Pinpoint the cell where the given text exists, returning its [X, Y] midpoint coordinate. 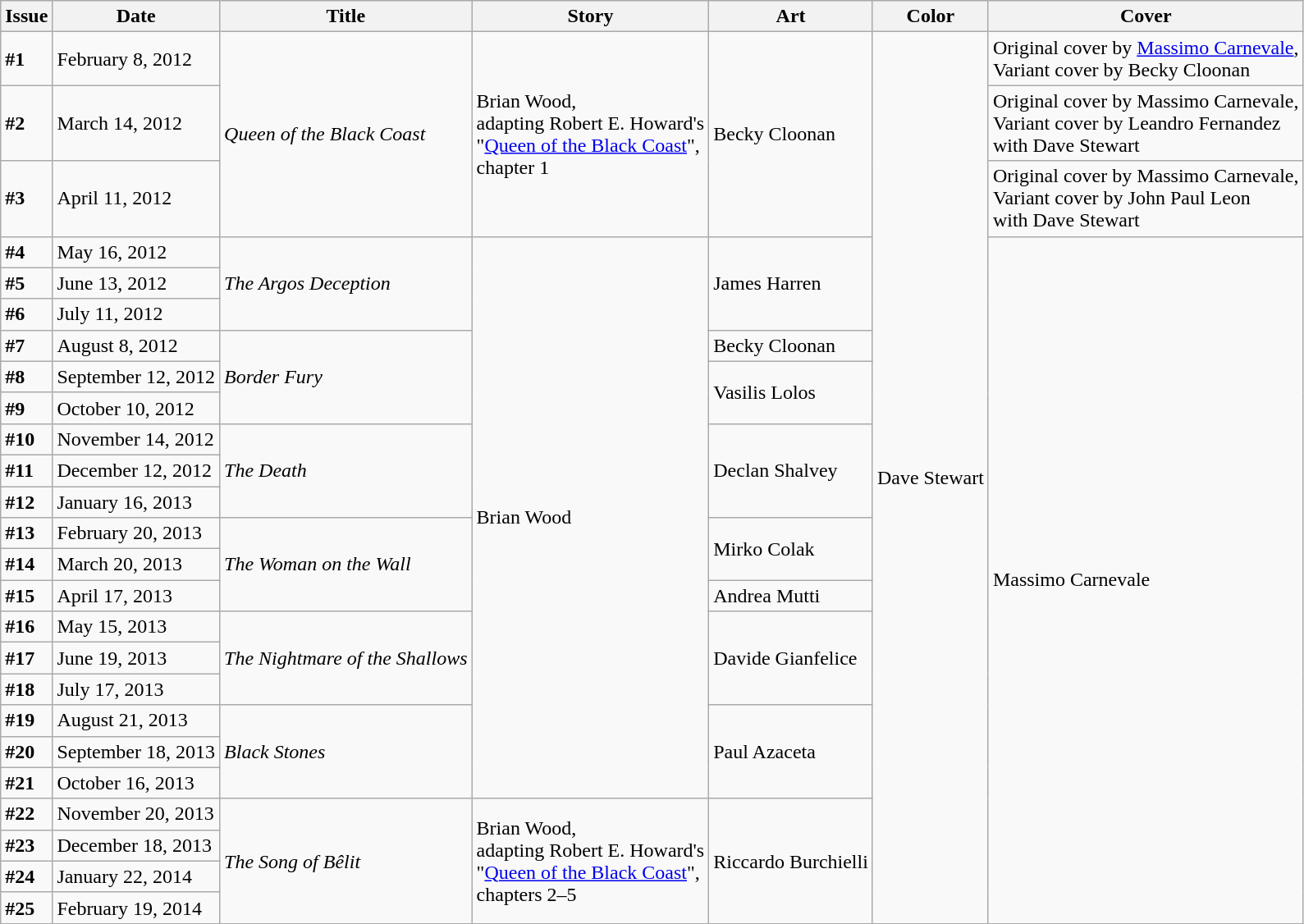
#1 [26, 59]
#17 [26, 658]
February 20, 2013 [136, 533]
#21 [26, 783]
#20 [26, 752]
Date [136, 16]
Declan Shalvey [791, 470]
November 14, 2012 [136, 439]
March 20, 2013 [136, 565]
#3 [26, 199]
May 15, 2013 [136, 627]
April 11, 2012 [136, 199]
Vasilis Lolos [791, 392]
Brian Wood,adapting Robert E. Howard's"Queen of the Black Coast", chapters 2–5 [591, 861]
Queen of the Black Coast [346, 135]
#5 [26, 283]
November 20, 2013 [136, 814]
Border Fury [346, 377]
#7 [26, 345]
Massimo Carnevale [1146, 579]
January 22, 2014 [136, 876]
June 19, 2013 [136, 658]
The Woman on the Wall [346, 565]
Original cover by Massimo Carnevale,Variant cover by John Paul Leonwith Dave Stewart [1146, 199]
October 10, 2012 [136, 408]
February 8, 2012 [136, 59]
#11 [26, 470]
The Death [346, 470]
The Nightmare of the Shallows [346, 658]
Andrea Mutti [791, 596]
#10 [26, 439]
The Song of Bêlit [346, 861]
April 17, 2013 [136, 596]
July 11, 2012 [136, 314]
#2 [26, 123]
#22 [26, 814]
#6 [26, 314]
Mirko Colak [791, 549]
#25 [26, 908]
Original cover by Massimo Carnevale,Variant cover by Leandro Fernandezwith Dave Stewart [1146, 123]
December 12, 2012 [136, 470]
Title [346, 16]
#24 [26, 876]
Cover [1146, 16]
#23 [26, 845]
#16 [26, 627]
Brian Wood [591, 517]
#12 [26, 501]
July 17, 2013 [136, 689]
January 16, 2013 [136, 501]
#14 [26, 565]
September 12, 2012 [136, 377]
Color [931, 16]
Black Stones [346, 752]
December 18, 2013 [136, 845]
Paul Azaceta [791, 752]
James Harren [791, 283]
Davide Gianfelice [791, 658]
#9 [26, 408]
Riccardo Burchielli [791, 861]
October 16, 2013 [136, 783]
The Argos Deception [346, 283]
March 14, 2012 [136, 123]
August 21, 2013 [136, 720]
Issue [26, 16]
Art [791, 16]
Brian Wood,adapting Robert E. Howard's"Queen of the Black Coast", chapter 1 [591, 135]
#19 [26, 720]
#8 [26, 377]
Dave Stewart [931, 478]
#13 [26, 533]
Story [591, 16]
#18 [26, 689]
February 19, 2014 [136, 908]
Original cover by Massimo Carnevale,Variant cover by Becky Cloonan [1146, 59]
#4 [26, 252]
August 8, 2012 [136, 345]
June 13, 2012 [136, 283]
#15 [26, 596]
September 18, 2013 [136, 752]
May 16, 2012 [136, 252]
